Find where the given text appears and provide that cell's center as (X, Y) coordinate. 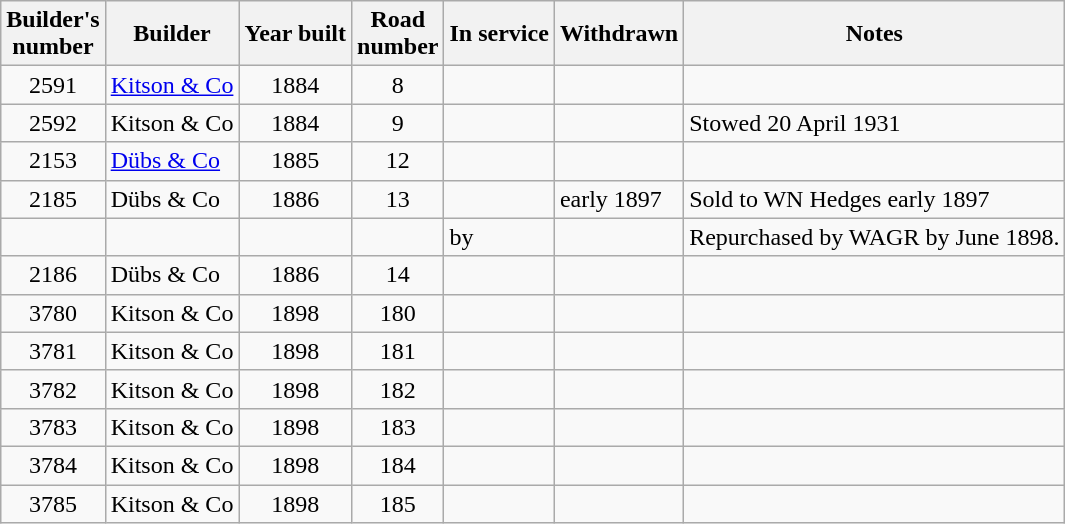
Roadnumber (398, 34)
Repurchased by WAGR by June 1898. (874, 237)
3784 (53, 465)
Year built (296, 34)
1885 (296, 161)
12 (398, 161)
2592 (53, 123)
8 (398, 85)
182 (398, 389)
2185 (53, 199)
2186 (53, 275)
3785 (53, 503)
14 (398, 275)
early 1897 (618, 199)
3782 (53, 389)
185 (398, 503)
184 (398, 465)
by (499, 237)
180 (398, 313)
Notes (874, 34)
Builder (172, 34)
2591 (53, 85)
3780 (53, 313)
3783 (53, 427)
Sold to WN Hedges early 1897 (874, 199)
In service (499, 34)
2153 (53, 161)
3781 (53, 351)
Builder'snumber (53, 34)
Stowed 20 April 1931 (874, 123)
183 (398, 427)
Withdrawn (618, 34)
9 (398, 123)
181 (398, 351)
13 (398, 199)
